Return [X, Y] of the center of cell containing provided text 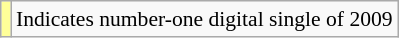
Indicates number-one digital single of 2009 [204, 19]
